Output the (x, y) coordinate of the center of the cell containing the given text.  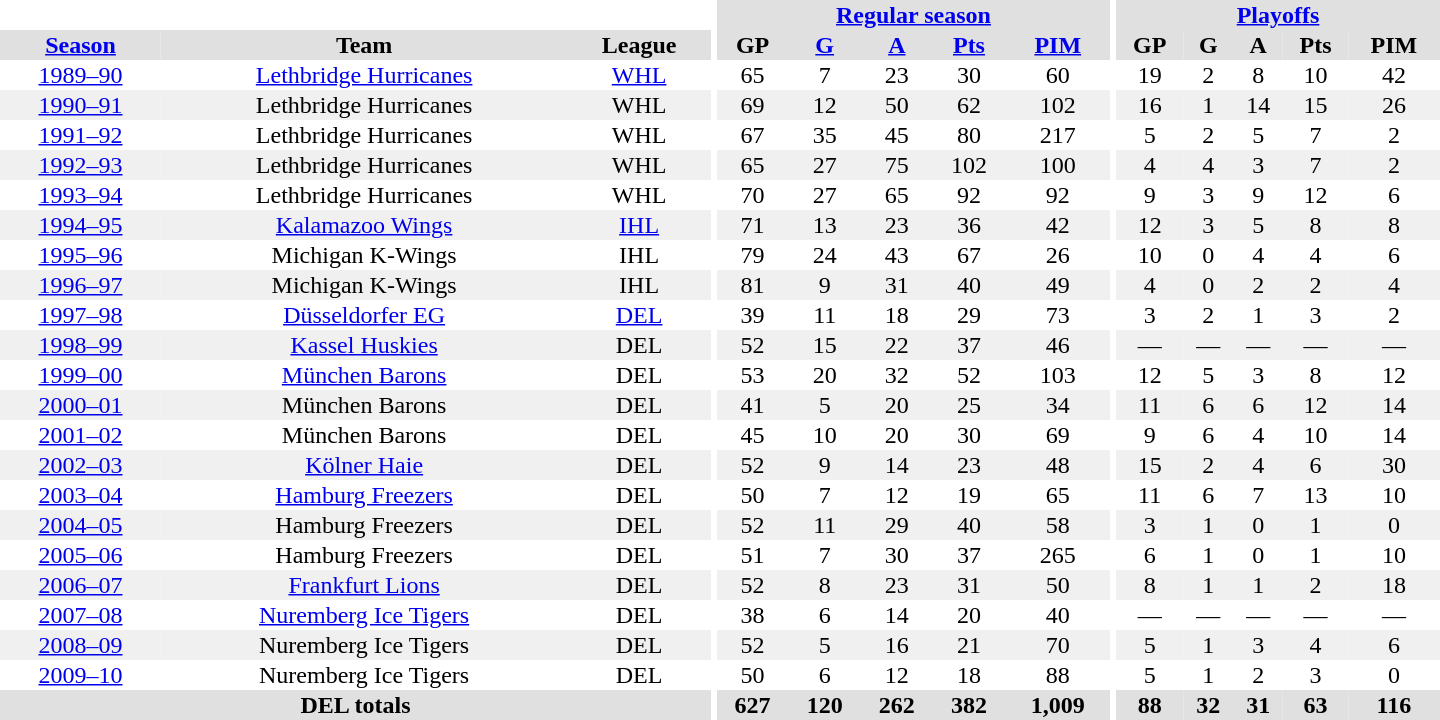
627 (752, 705)
262 (897, 705)
1996–97 (80, 285)
1998–99 (80, 345)
2001–02 (80, 435)
382 (969, 705)
2006–07 (80, 585)
25 (969, 405)
43 (897, 255)
Kassel Huskies (364, 345)
Düsseldorfer EG (364, 315)
2002–03 (80, 465)
58 (1058, 525)
1991–92 (80, 135)
1992–93 (80, 165)
1994–95 (80, 225)
24 (825, 255)
49 (1058, 285)
1989–90 (80, 75)
League (639, 45)
63 (1316, 705)
51 (752, 555)
2005–06 (80, 555)
2000–01 (80, 405)
81 (752, 285)
2004–05 (80, 525)
Kölner Haie (364, 465)
35 (825, 135)
120 (825, 705)
1995–96 (80, 255)
34 (1058, 405)
2007–08 (80, 615)
100 (1058, 165)
Regular season (913, 15)
DEL totals (356, 705)
75 (897, 165)
1993–94 (80, 195)
2003–04 (80, 495)
217 (1058, 135)
Frankfurt Lions (364, 585)
79 (752, 255)
21 (969, 645)
1999–00 (80, 375)
265 (1058, 555)
38 (752, 615)
116 (1394, 705)
41 (752, 405)
80 (969, 135)
62 (969, 105)
2008–09 (80, 645)
Team (364, 45)
103 (1058, 375)
1990–91 (80, 105)
2009–10 (80, 675)
1,009 (1058, 705)
60 (1058, 75)
48 (1058, 465)
22 (897, 345)
46 (1058, 345)
1997–98 (80, 315)
Kalamazoo Wings (364, 225)
39 (752, 315)
71 (752, 225)
73 (1058, 315)
36 (969, 225)
53 (752, 375)
Playoffs (1278, 15)
Season (80, 45)
